Identify which cell holds the provided text, then report its [X, Y] central coordinate. 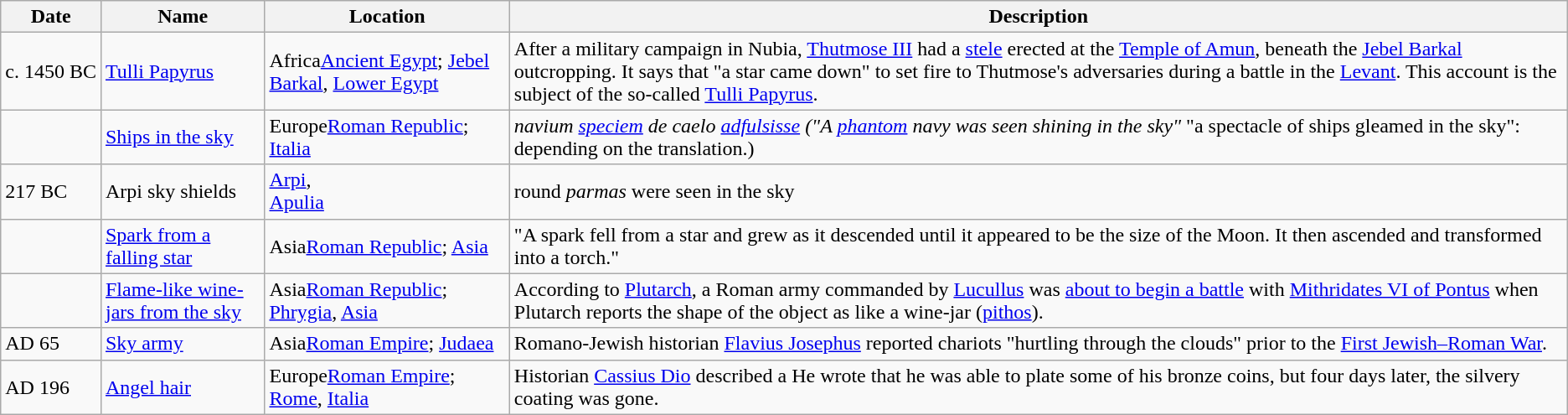
Tulli Papyrus [183, 71]
217 BC [51, 191]
"A spark fell from a star and grew as it descended until it appeared to be the size of the Moon. It then ascended and transformed into a torch." [1039, 246]
AsiaRoman Republic; Phrygia, Asia [387, 300]
Sky army [183, 344]
round parmas were seen in the sky [1039, 191]
AsiaRoman Republic; Asia [387, 246]
AD 196 [51, 387]
Ships in the sky [183, 137]
Historian Cassius Dio described a He wrote that he was able to plate some of his bronze coins, but four days later, the silvery coating was gone. [1039, 387]
Romano-Jewish historian Flavius Josephus reported chariots "hurtling through the clouds" prior to the First Jewish–Roman War. [1039, 344]
Name [183, 17]
Description [1039, 17]
EuropeRoman Empire; Rome, Italia [387, 387]
Spark from a falling star [183, 246]
EuropeRoman Republic; Italia [387, 137]
Date [51, 17]
Arpi sky shields [183, 191]
c. 1450 BC [51, 71]
Angel hair [183, 387]
AfricaAncient Egypt; Jebel Barkal, Lower Egypt [387, 71]
Location [387, 17]
Flame-like wine-jars from the sky [183, 300]
Arpi,Apulia [387, 191]
AsiaRoman Empire; Judaea [387, 344]
AD 65 [51, 344]
